Scan for the cell matching the given text and deliver its [x, y] coordinate at center. 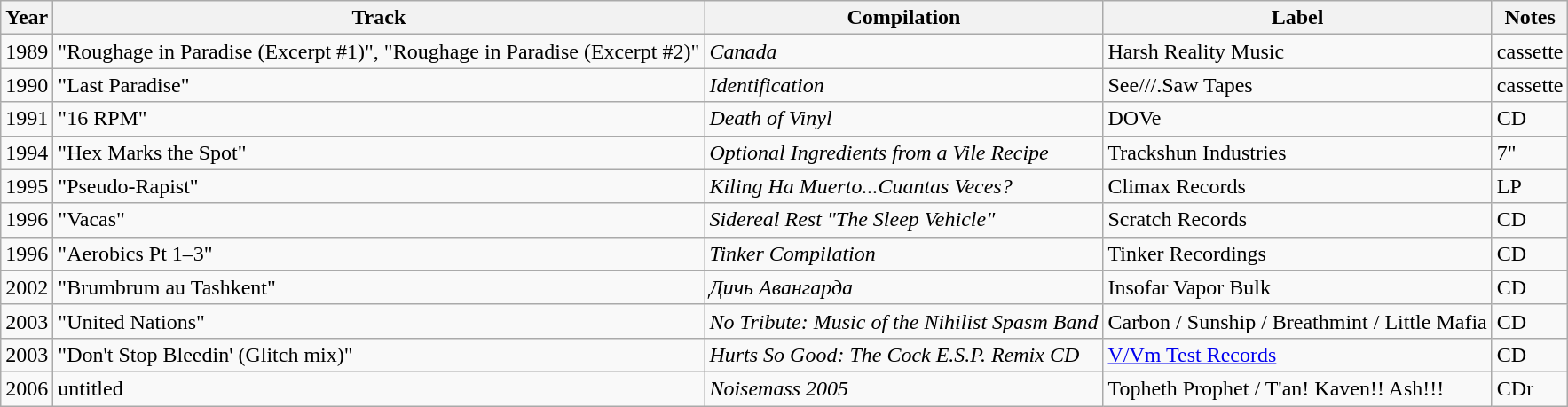
1991 [27, 119]
1994 [27, 153]
untitled [379, 388]
"Brumbrum au Tashkent" [379, 287]
"Last Paradise" [379, 85]
"Vacas" [379, 220]
"16 RPM" [379, 119]
Tinker Compilation [903, 254]
"Pseudo-Rapist" [379, 186]
Climax Records [1297, 186]
Identification [903, 85]
1995 [27, 186]
Insofar Vapor Bulk [1297, 287]
1989 [27, 51]
LP [1530, 186]
Death of Vinyl [903, 119]
2006 [27, 388]
Scratch Records [1297, 220]
Kiling Ha Muerto...Cuantas Veces? [903, 186]
"Aerobics Pt 1–3" [379, 254]
CDr [1530, 388]
Year [27, 18]
Compilation [903, 18]
Sidereal Rest "The Sleep Vehicle" [903, 220]
Noisemass 2005 [903, 388]
Optional Ingredients from a Vile Recipe [903, 153]
Carbon / Sunship / Breathmint / Little Mafia [1297, 321]
7" [1530, 153]
Harsh Reality Music [1297, 51]
Track [379, 18]
Дичь Авангарда [903, 287]
Hurts So Good: The Cock E.S.P. Remix CD [903, 355]
Canada [903, 51]
Tinker Recordings [1297, 254]
"Hex Marks the Spot" [379, 153]
"Don't Stop Bleedin' (Glitch mix)" [379, 355]
Topheth Prophet / T'an! Kaven!! Ash!!! [1297, 388]
2002 [27, 287]
See///.Saw Tapes [1297, 85]
Notes [1530, 18]
Trackshun Industries [1297, 153]
Label [1297, 18]
1990 [27, 85]
"United Nations" [379, 321]
DOVe [1297, 119]
"Roughage in Paradise (Excerpt #1)", "Roughage in Paradise (Excerpt #2)" [379, 51]
No Tribute: Music of the Nihilist Spasm Band [903, 321]
V/Vm Test Records [1297, 355]
